Capture the cell that displays the provided text and extract its (X, Y) central coordinate. 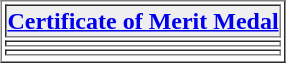
Certificate of Merit Medal (142, 20)
